Capture the cell that displays the provided text and extract its (X, Y) central coordinate. 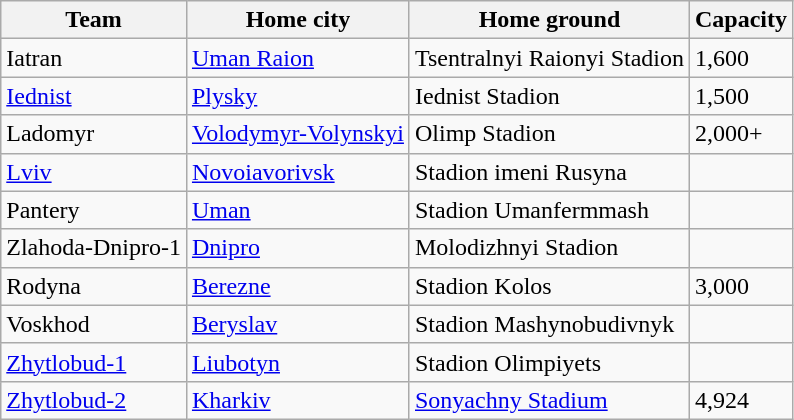
Pantery (94, 210)
Berezne (298, 286)
Beryslav (298, 324)
Iednist (94, 96)
Home ground (549, 20)
Stadion imeni Rusyna (549, 172)
1,500 (742, 96)
2,000+ (742, 134)
1,600 (742, 58)
Lviv (94, 172)
Kharkiv (298, 400)
Rodyna (94, 286)
Ladomyr (94, 134)
Liubotyn (298, 362)
Stadion Kolos (549, 286)
Molodizhnyi Stadion (549, 248)
Uman (298, 210)
Voskhod (94, 324)
Home city (298, 20)
Team (94, 20)
Novoiavorivsk (298, 172)
Iednist Stadion (549, 96)
Iatran (94, 58)
Uman Raion (298, 58)
Zhytlobud-2 (94, 400)
Olimp Stadion (549, 134)
Zhytlobud-1 (94, 362)
Stadion Umanfermmash (549, 210)
Capacity (742, 20)
Volodymyr-Volynskyi (298, 134)
Sonyachny Stadium (549, 400)
Plysky (298, 96)
3,000 (742, 286)
Dnipro (298, 248)
Stadion Olimpiyets (549, 362)
Tsentralnyi Raionyi Stadion (549, 58)
Stadion Mashynobudivnyk (549, 324)
Zlahoda-Dnipro-1 (94, 248)
4,924 (742, 400)
